Extract the (X, Y) coordinate from the center of the cell holding the provided text.  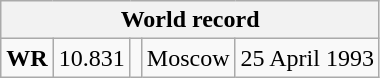
Moscow (188, 58)
World record (190, 20)
10.831 (92, 58)
WR (27, 58)
25 April 1993 (307, 58)
